Detect which cell encompasses the target text, then output its (X, Y) center coordinate. 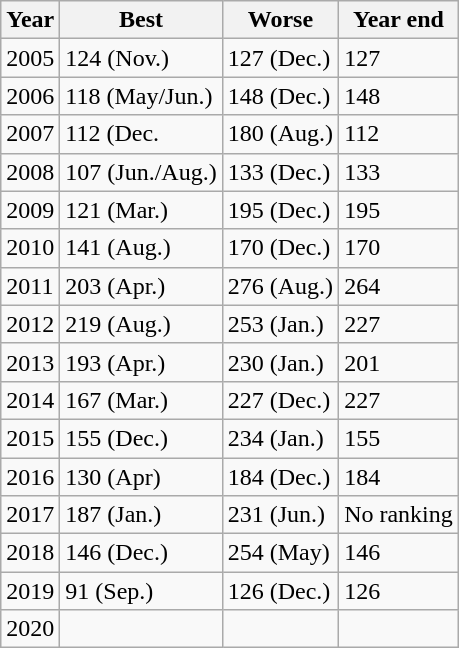
148 (Dec.) (280, 96)
146 (Dec.) (141, 553)
180 (Aug.) (280, 134)
201 (399, 362)
127 (Dec.) (280, 58)
2012 (30, 324)
276 (Aug.) (280, 286)
230 (Jan.) (280, 362)
184 (399, 477)
155 (Dec.) (141, 438)
2019 (30, 591)
2006 (30, 96)
146 (399, 553)
107 (Jun./Aug.) (141, 172)
254 (May) (280, 553)
126 (Dec.) (280, 591)
124 (Nov.) (141, 58)
2010 (30, 248)
148 (399, 96)
203 (Apr.) (141, 286)
2020 (30, 629)
91 (Sep.) (141, 591)
2013 (30, 362)
234 (Jan.) (280, 438)
195 (399, 210)
195 (Dec.) (280, 210)
2011 (30, 286)
2016 (30, 477)
126 (399, 591)
2018 (30, 553)
2017 (30, 515)
133 (Dec.) (280, 172)
112 (399, 134)
2007 (30, 134)
2008 (30, 172)
170 (Dec.) (280, 248)
141 (Aug.) (141, 248)
170 (399, 248)
219 (Aug.) (141, 324)
112 (Dec. (141, 134)
167 (Mar.) (141, 400)
2005 (30, 58)
127 (399, 58)
2015 (30, 438)
118 (May/Jun.) (141, 96)
253 (Jan.) (280, 324)
227 (Dec.) (280, 400)
187 (Jan.) (141, 515)
2014 (30, 400)
Year end (399, 20)
No ranking (399, 515)
264 (399, 286)
130 (Apr) (141, 477)
231 (Jun.) (280, 515)
121 (Mar.) (141, 210)
2009 (30, 210)
Best (141, 20)
155 (399, 438)
Worse (280, 20)
193 (Apr.) (141, 362)
184 (Dec.) (280, 477)
133 (399, 172)
Year (30, 20)
